Pinpoint the cell where the given text exists, returning its [X, Y] midpoint coordinate. 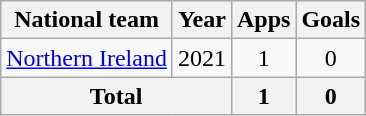
Total [116, 96]
Goals [331, 20]
Year [202, 20]
Northern Ireland [87, 58]
Apps [263, 20]
National team [87, 20]
2021 [202, 58]
